Determine the [X, Y] coordinate at the center of the cell enclosing the given text.  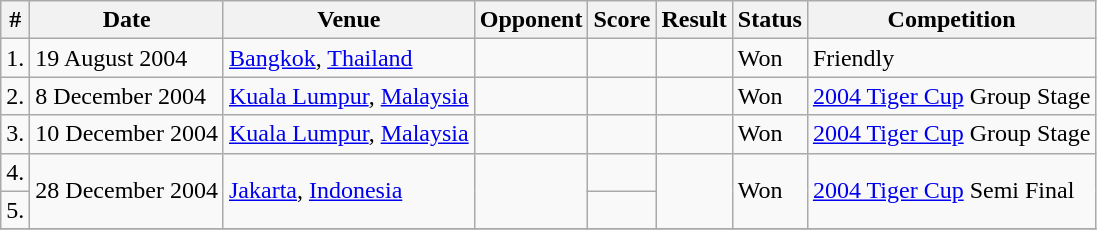
Friendly [951, 58]
5. [16, 210]
Date [127, 20]
Score [622, 20]
3. [16, 134]
Result [694, 20]
Venue [348, 20]
Competition [951, 20]
1. [16, 58]
19 August 2004 [127, 58]
4. [16, 172]
8 December 2004 [127, 96]
2004 Tiger Cup Semi Final [951, 191]
10 December 2004 [127, 134]
Bangkok, Thailand [348, 58]
Opponent [531, 20]
2. [16, 96]
# [16, 20]
Status [770, 20]
28 December 2004 [127, 191]
Jakarta, Indonesia [348, 191]
